Output the (X, Y) coordinate of the center of the cell containing the given text.  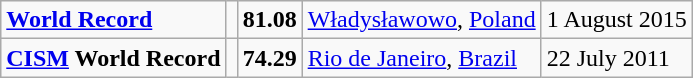
World Record (114, 20)
81.08 (270, 20)
Władysławowo, Poland (422, 20)
CISM World Record (114, 58)
74.29 (270, 58)
22 July 2011 (616, 58)
Rio de Janeiro, Brazil (422, 58)
1 August 2015 (616, 20)
